Provide the (x, y) coordinate of the cell's center where the given text is located.  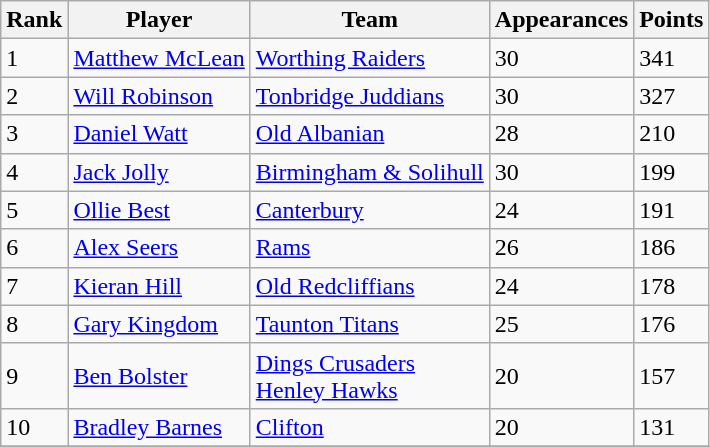
Points (672, 20)
Ollie Best (159, 210)
Gary Kingdom (159, 324)
2 (34, 96)
Will Robinson (159, 96)
Ben Bolster (159, 376)
25 (561, 324)
Taunton Titans (370, 324)
Rank (34, 20)
Alex Seers (159, 248)
Birmingham & Solihull (370, 172)
Matthew McLean (159, 58)
Canterbury (370, 210)
Old Redcliffians (370, 286)
7 (34, 286)
131 (672, 427)
Worthing Raiders (370, 58)
Player (159, 20)
Rams (370, 248)
Appearances (561, 20)
3 (34, 134)
178 (672, 286)
Kieran Hill (159, 286)
Dings CrusadersHenley Hawks (370, 376)
Team (370, 20)
6 (34, 248)
157 (672, 376)
26 (561, 248)
9 (34, 376)
Daniel Watt (159, 134)
199 (672, 172)
4 (34, 172)
8 (34, 324)
Tonbridge Juddians (370, 96)
Clifton (370, 427)
191 (672, 210)
5 (34, 210)
Bradley Barnes (159, 427)
176 (672, 324)
10 (34, 427)
341 (672, 58)
210 (672, 134)
186 (672, 248)
28 (561, 134)
327 (672, 96)
Old Albanian (370, 134)
1 (34, 58)
Jack Jolly (159, 172)
